Return the [X, Y] coordinate for the center point of the cell that contains the specified text.  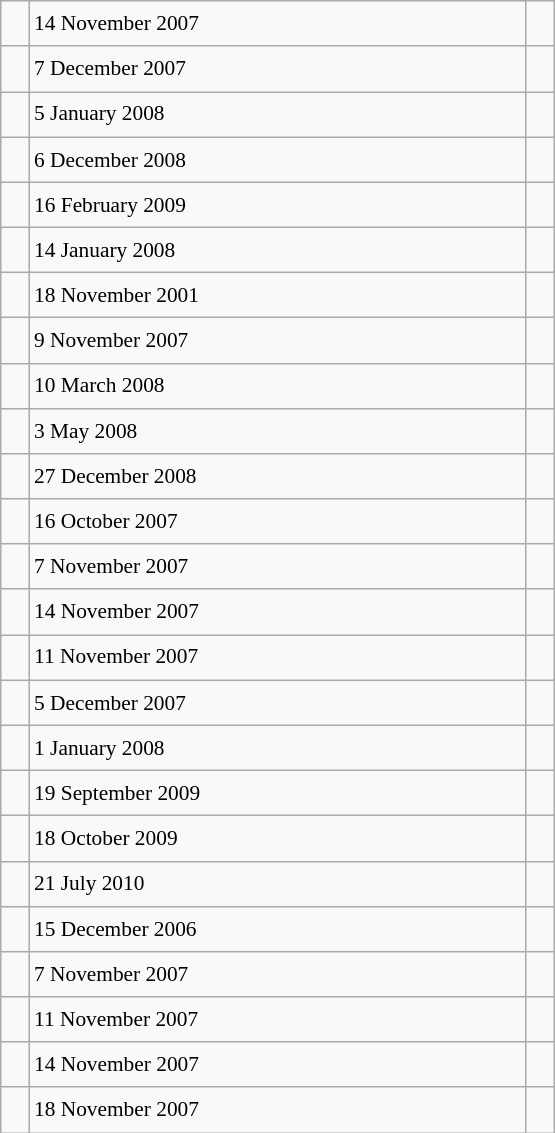
18 October 2009 [278, 838]
18 November 2001 [278, 296]
10 March 2008 [278, 386]
3 May 2008 [278, 430]
5 December 2007 [278, 702]
6 December 2008 [278, 160]
7 December 2007 [278, 68]
16 October 2007 [278, 522]
14 January 2008 [278, 250]
27 December 2008 [278, 476]
16 February 2009 [278, 204]
15 December 2006 [278, 928]
1 January 2008 [278, 748]
21 July 2010 [278, 884]
19 September 2009 [278, 792]
9 November 2007 [278, 340]
5 January 2008 [278, 114]
18 November 2007 [278, 1110]
